Identify which cell holds the provided text, then report its [X, Y] central coordinate. 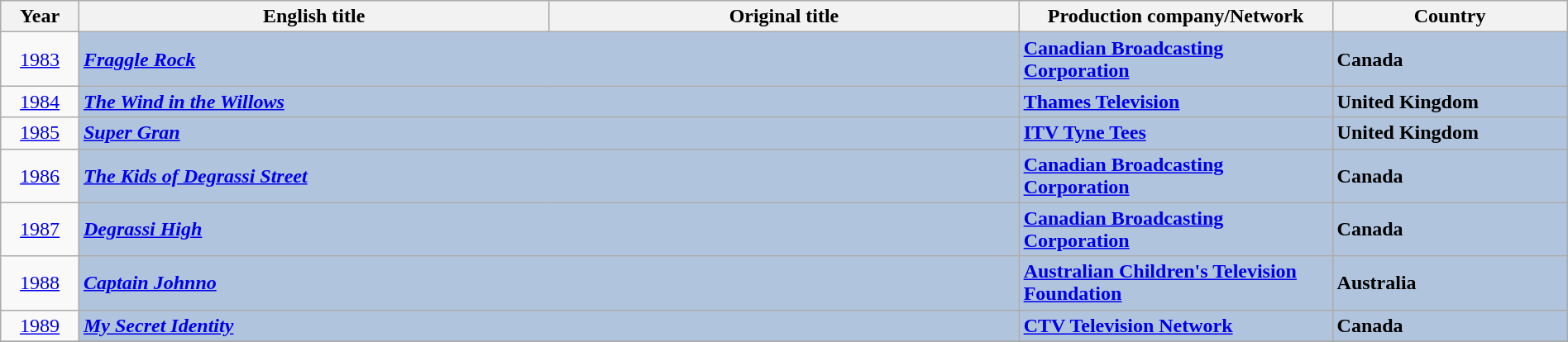
English title [313, 17]
Country [1450, 17]
My Secret Identity [549, 325]
ITV Tyne Tees [1176, 133]
Degrassi High [549, 230]
Captain Johnno [549, 283]
The Wind in the Willows [549, 102]
1989 [40, 325]
The Kids of Degrassi Street [549, 175]
Australian Children's Television Foundation [1176, 283]
1985 [40, 133]
Australia [1450, 283]
1988 [40, 283]
CTV Television Network [1176, 325]
Production company/Network [1176, 17]
1987 [40, 230]
Original title [784, 17]
Super Gran [549, 133]
1984 [40, 102]
1983 [40, 59]
Year [40, 17]
1986 [40, 175]
Fraggle Rock [549, 59]
Thames Television [1176, 102]
